Output the [X, Y] coordinate of the center of the cell containing the given text.  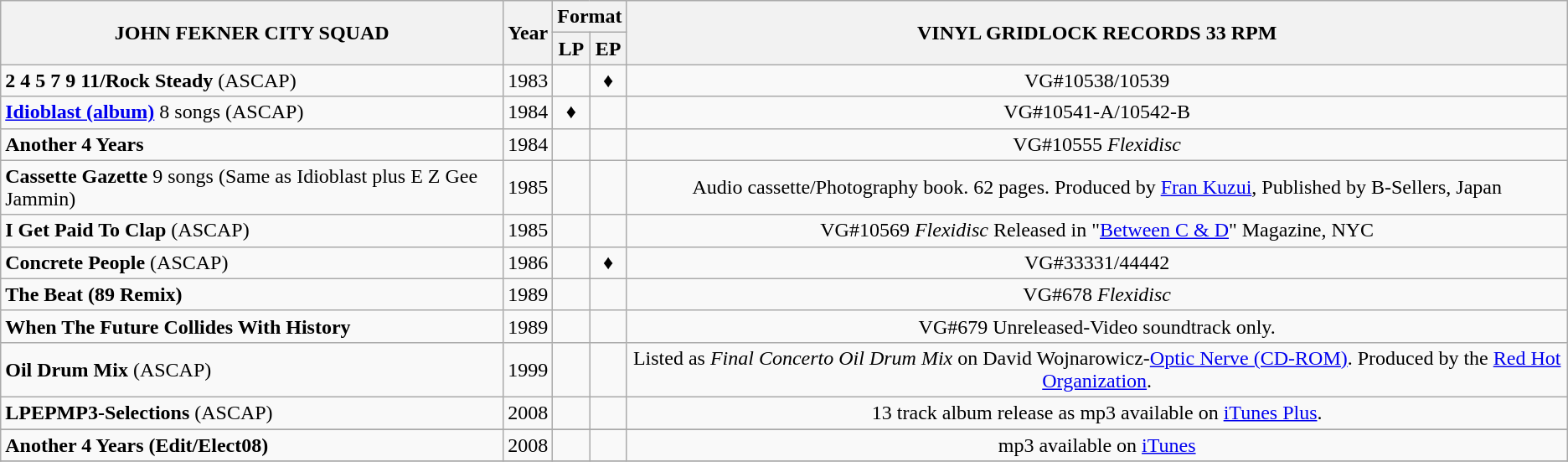
JOHN FEKNER CITY SQUAD [252, 33]
VG#10555 Flexidisc [1097, 144]
Concrete People (ASCAP) [252, 262]
Cassette Gazette 9 songs (Same as Idioblast plus E Z Gee Jammin) [252, 188]
Year [528, 33]
VG#10538/10539 [1097, 80]
VG#678 Flexidisc [1097, 294]
VG#33331/44442 [1097, 262]
Another 4 Years [252, 144]
The Beat (89 Remix) [252, 294]
1999 [528, 369]
VG#10569 Flexidisc Released in "Between C & D" Magazine, NYC [1097, 231]
Oil Drum Mix (ASCAP) [252, 369]
2 4 5 7 9 11/Rock Steady (ASCAP) [252, 80]
LP [571, 49]
LPEPMP3-Selections (ASCAP) [252, 413]
mp3 available on iTunes [1097, 445]
VINYL GRIDLOCK RECORDS 33 RPM [1097, 33]
Format [590, 17]
Listed as Final Concerto Oil Drum Mix on David Wojnarowicz-Optic Nerve (CD-ROM). Produced by the Red Hot Organization. [1097, 369]
Audio cassette/Photography book. 62 pages. Produced by Fran Kuzui, Published by B-Sellers, Japan [1097, 188]
1983 [528, 80]
Another 4 Years (Edit/Elect08) [252, 445]
When The Future Collides With History [252, 326]
VG#679 Unreleased-Video soundtrack only. [1097, 326]
I Get Paid To Clap (ASCAP) [252, 231]
Idioblast (album) 8 songs (ASCAP) [252, 112]
1986 [528, 262]
VG#10541-A/10542-B [1097, 112]
13 track album release as mp3 available on iTunes Plus. [1097, 413]
EP [608, 49]
